Determine the (x, y) coordinate at the center of the cell enclosing the given text.  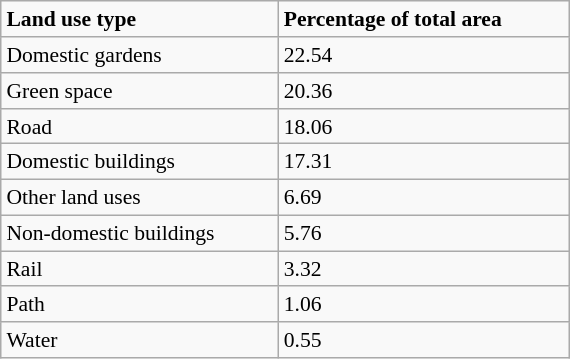
Domestic gardens (140, 55)
17.31 (424, 162)
Rail (140, 269)
Green space (140, 91)
Other land uses (140, 197)
Percentage of total area (424, 19)
6.69 (424, 197)
Road (140, 126)
Path (140, 304)
Domestic buildings (140, 162)
Non-domestic buildings (140, 233)
1.06 (424, 304)
18.06 (424, 126)
Water (140, 340)
5.76 (424, 233)
20.36 (424, 91)
3.32 (424, 269)
Land use type (140, 19)
22.54 (424, 55)
0.55 (424, 340)
